Search for the cell housing the specified text and yield its [x, y] center coordinate. 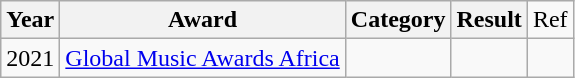
Category [398, 20]
Ref [550, 20]
2021 [30, 58]
Global Music Awards Africa [202, 58]
Award [202, 20]
Year [30, 20]
Result [489, 20]
